From the cell containing the given text, extract its center point as [x, y] coordinate. 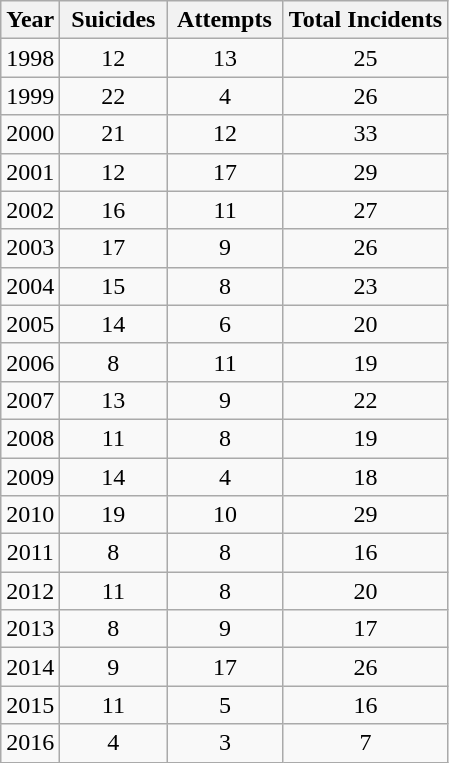
21 [114, 134]
2013 [30, 629]
1999 [30, 96]
2006 [30, 362]
7 [365, 743]
2000 [30, 134]
Year [30, 20]
2016 [30, 743]
25 [365, 58]
6 [225, 324]
Attempts [225, 20]
2012 [30, 591]
1998 [30, 58]
2001 [30, 172]
27 [365, 210]
2002 [30, 210]
Suicides [114, 20]
10 [225, 515]
23 [365, 286]
2011 [30, 553]
Total Incidents [365, 20]
18 [365, 477]
3 [225, 743]
2014 [30, 667]
2004 [30, 286]
2015 [30, 705]
15 [114, 286]
2008 [30, 438]
2003 [30, 248]
2010 [30, 515]
5 [225, 705]
2005 [30, 324]
2007 [30, 400]
33 [365, 134]
2009 [30, 477]
